Find where the given text appears and provide that cell's center as (X, Y) coordinate. 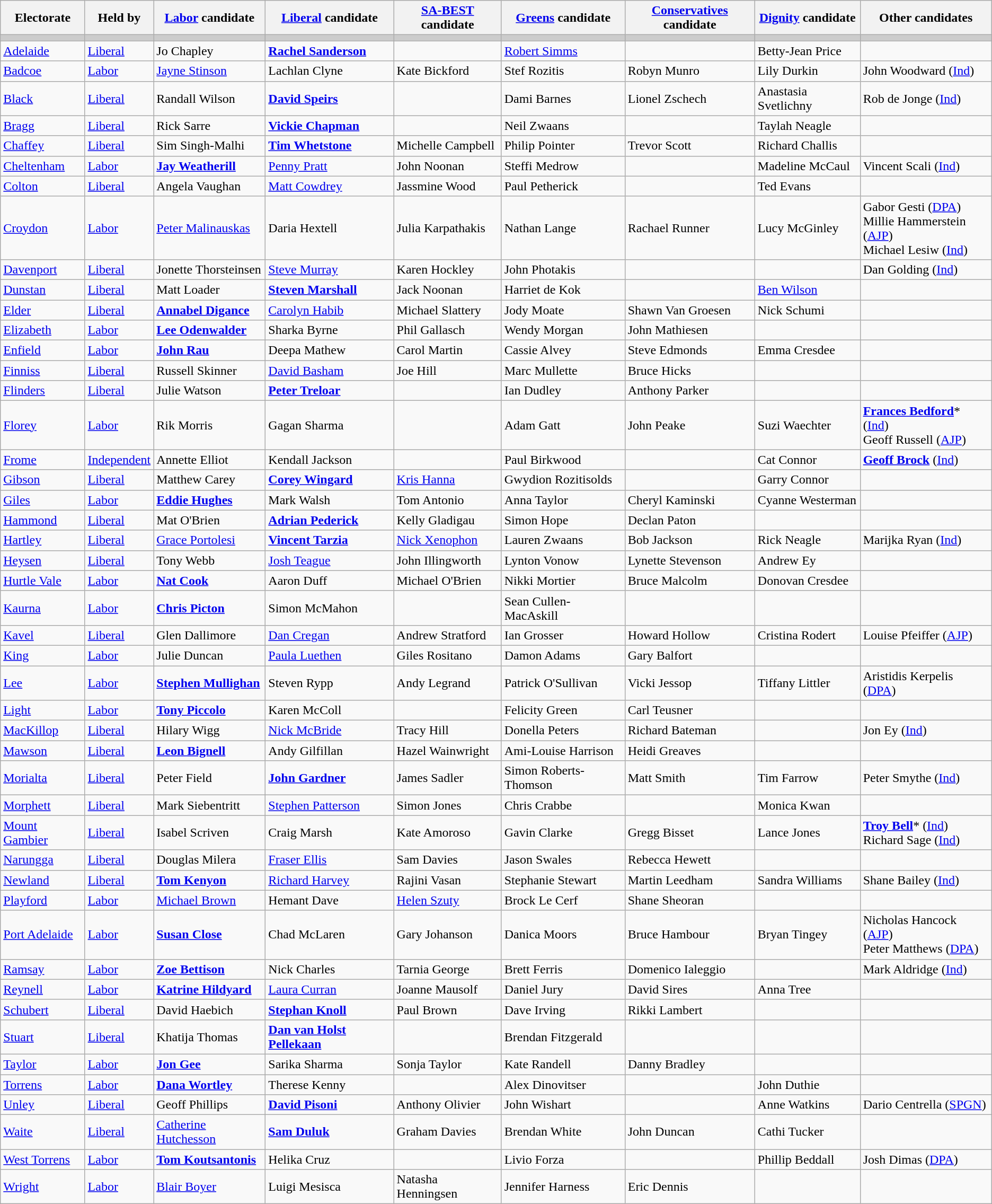
Mount Gambier (42, 832)
Karen Hockley (447, 269)
Electorate (42, 18)
Alex Dinovitser (563, 1084)
Florey (42, 425)
Gwydion Rozitisolds (563, 480)
Shane Bailey (Ind) (926, 880)
Donella Peters (563, 731)
Jay Weatherill (210, 166)
David Haebich (210, 1009)
Katrine Hildyard (210, 989)
Vickie Chapman (330, 126)
Kavel (42, 635)
Lucy McGinley (808, 228)
Steven Rypp (330, 683)
Jassmine Wood (447, 186)
Labor candidate (210, 18)
John Illingworth (447, 560)
Schubert (42, 1009)
Andrew Stratford (447, 635)
Sean Cullen-MacAskill (563, 608)
Penny Pratt (330, 166)
Rick Sarre (210, 126)
Gagan Sharma (330, 425)
Martin Leedham (690, 880)
Peter Smythe (Ind) (926, 778)
Catherine Hutchesson (210, 1132)
Therese Kenny (330, 1084)
Paula Luethen (330, 655)
Geoff Phillips (210, 1105)
Hazel Wainwright (447, 751)
Anna Taylor (563, 500)
Chris Picton (210, 608)
Troy Bell* (Ind)Richard Sage (Ind) (926, 832)
Playford (42, 900)
Lauren Zwaans (563, 540)
Louise Pfeiffer (AJP) (926, 635)
Wendy Morgan (563, 330)
Tarnia George (447, 969)
Jon Ey (Ind) (926, 731)
Cyanne Westerman (808, 500)
Cat Connor (808, 460)
Adam Gatt (563, 425)
Susan Close (210, 935)
Mark Walsh (330, 500)
Anastasia Svetlichny (808, 99)
Greens candidate (563, 18)
Morphett (42, 805)
Neil Zwaans (563, 126)
Douglas Milera (210, 860)
Stuart (42, 1037)
Simon Hope (563, 520)
Dan Golding (Ind) (926, 269)
Bob Jackson (690, 540)
Aaron Duff (330, 581)
Taylor (42, 1064)
Other candidates (926, 18)
Matt Cowdrey (330, 186)
Fraser Ellis (330, 860)
Jon Gee (210, 1064)
Kate Bickford (447, 71)
Taylah Neagle (808, 126)
Enfield (42, 350)
Blair Boyer (210, 1187)
Annette Elliot (210, 460)
Paul Birkwood (563, 460)
Sonja Taylor (447, 1064)
Nathan Lange (563, 228)
Andrew Ey (808, 560)
Tony Piccolo (210, 710)
Annabel Digance (210, 310)
Michelle Campbell (447, 146)
Richard Challis (808, 146)
Ian Grosser (563, 635)
Reynell (42, 989)
Vincent Scali (Ind) (926, 166)
Matthew Carey (210, 480)
Mat O'Brien (210, 520)
Conservatives candidate (690, 18)
Anthony Parker (690, 391)
Kendall Jackson (330, 460)
Natasha Henningsen (447, 1187)
Brock Le Cerf (563, 900)
Dignity candidate (808, 18)
Kris Hanna (447, 480)
John Rau (210, 350)
Glen Dallimore (210, 635)
Sam Davies (447, 860)
Badcoe (42, 71)
Andy Gilfillan (330, 751)
Simon Jones (447, 805)
Elizabeth (42, 330)
Nikki Mortier (563, 581)
Matt Loader (210, 289)
Suzi Waechter (808, 425)
Dan Cregan (330, 635)
Hemant Dave (330, 900)
Helen Szuty (447, 900)
Cheltenham (42, 166)
Jody Moate (563, 310)
Laura Curran (330, 989)
Ramsay (42, 969)
Cassie Alvey (563, 350)
Simon McMahon (330, 608)
Khatija Thomas (210, 1037)
Monica Kwan (808, 805)
Lachlan Clyne (330, 71)
Geoff Brock (Ind) (926, 460)
Jennifer Harness (563, 1187)
Ben Wilson (808, 289)
Betty-Jean Price (808, 51)
David Pisoni (330, 1105)
Bryan Tingey (808, 935)
Dave Irving (563, 1009)
Brendan Fitzgerald (563, 1037)
Jonette Thorsteinsen (210, 269)
Josh Teague (330, 560)
Nick McBride (330, 731)
John Wishart (563, 1105)
Frances Bedford* (Ind) Geoff Russell (AJP) (926, 425)
Paul Brown (447, 1009)
Bruce Malcolm (690, 581)
Morialta (42, 778)
Nick Xenophon (447, 540)
Stef Rozitis (563, 71)
Stephanie Stewart (563, 880)
Sim Singh-Malhi (210, 146)
Eric Dennis (690, 1187)
Vincent Tarzia (330, 540)
Cathi Tucker (808, 1132)
Peter Treloar (330, 391)
Harriet de Kok (563, 289)
Bragg (42, 126)
Tom Kenyon (210, 880)
Daniel Jury (563, 989)
Mawson (42, 751)
Torrens (42, 1084)
Gary Balfort (690, 655)
Dami Barnes (563, 99)
John Mathiesen (690, 330)
Hartley (42, 540)
SA-BEST candidate (447, 18)
Chad McLaren (330, 935)
Marc Mullette (563, 371)
Sam Duluk (330, 1132)
Rikki Lambert (690, 1009)
David Sires (690, 989)
King (42, 655)
Eddie Hughes (210, 500)
John Noonan (447, 166)
Grace Portolesi (210, 540)
Tom Antonio (447, 500)
Stephan Knoll (330, 1009)
John Duncan (690, 1132)
Anne Watkins (808, 1105)
Lily Durkin (808, 71)
Nicholas Hancock (AJP)Peter Matthews (DPA) (926, 935)
Croydon (42, 228)
Rachel Sanderson (330, 51)
Liberal candidate (330, 18)
Trevor Scott (690, 146)
Sharka Byrne (330, 330)
Flinders (42, 391)
Chaffey (42, 146)
Tracy Hill (447, 731)
Lynton Vonow (563, 560)
Hammond (42, 520)
Tiffany Littler (808, 683)
Port Adelaide (42, 935)
Black (42, 99)
Finniss (42, 371)
Craig Marsh (330, 832)
Bruce Hicks (690, 371)
Nat Cook (210, 581)
Felicity Green (563, 710)
Light (42, 710)
Mark Aldridge (Ind) (926, 969)
Peter Field (210, 778)
Steffi Medrow (563, 166)
Stephen Patterson (330, 805)
Matt Smith (690, 778)
Lance Jones (808, 832)
Rik Morris (210, 425)
Declan Paton (690, 520)
Brett Ferris (563, 969)
Elder (42, 310)
Gary Johanson (447, 935)
Ami-Louise Harrison (563, 751)
Angela Vaughan (210, 186)
Ted Evans (808, 186)
Emma Cresdee (808, 350)
Gibson (42, 480)
Garry Connor (808, 480)
Leon Bignell (210, 751)
Graham Davies (447, 1132)
Steve Edmonds (690, 350)
John Woodward (Ind) (926, 71)
Gavin Clarke (563, 832)
Deepa Mathew (330, 350)
Livio Forza (563, 1159)
West Torrens (42, 1159)
Cheryl Kaminski (690, 500)
Lionel Zschech (690, 99)
Paul Petherick (563, 186)
Jack Noonan (447, 289)
Independent (119, 460)
Dario Centrella (SPGN) (926, 1105)
Steve Murray (330, 269)
John Gardner (330, 778)
Joe Hill (447, 371)
David Basham (330, 371)
Sandra Williams (808, 880)
Shane Sheoran (690, 900)
Rajini Vasan (447, 880)
Jason Swales (563, 860)
Rebecca Hewett (690, 860)
Corey Wingard (330, 480)
MacKillop (42, 731)
Ian Dudley (563, 391)
Phil Gallasch (447, 330)
Newland (42, 880)
Lee (42, 683)
Julie Watson (210, 391)
Dan van Holst Pellekaan (330, 1037)
Hilary Wigg (210, 731)
Carl Teusner (690, 710)
Frome (42, 460)
Tim Whetstone (330, 146)
Gregg Bisset (690, 832)
Josh Dimas (DPA) (926, 1159)
Anthony Olivier (447, 1105)
Simon Roberts-Thomson (563, 778)
David Speirs (330, 99)
Philip Pointer (563, 146)
Lynette Stevenson (690, 560)
Danica Moors (563, 935)
Bruce Hambour (690, 935)
Damon Adams (563, 655)
Anna Tree (808, 989)
Kelly Gladigau (447, 520)
Michael O'Brien (447, 581)
Helika Cruz (330, 1159)
Michael Brown (210, 900)
Patrick O'Sullivan (563, 683)
Dunstan (42, 289)
Chris Crabbe (563, 805)
Phillip Beddall (808, 1159)
Wright (42, 1187)
Steven Marshall (330, 289)
Howard Hollow (690, 635)
Luigi Mesisca (330, 1187)
Randall Wilson (210, 99)
Davenport (42, 269)
Tom Koutsantonis (210, 1159)
Unley (42, 1105)
Brendan White (563, 1132)
Joanne Mausolf (447, 989)
Lee Odenwalder (210, 330)
Aristidis Kerpelis (DPA) (926, 683)
Jayne Stinson (210, 71)
Domenico Ialeggio (690, 969)
Dana Wortley (210, 1084)
John Photakis (563, 269)
Madeline McCaul (808, 166)
Kate Amoroso (447, 832)
Sarika Sharma (330, 1064)
Vicki Jessop (690, 683)
Nick Schumi (808, 310)
Gabor Gesti (DPA)Millie Hammerstein (AJP)Michael Lesiw (Ind) (926, 228)
Stephen Mullighan (210, 683)
Zoe Bettison (210, 969)
Giles Rositano (447, 655)
Colton (42, 186)
Adrian Pederick (330, 520)
Waite (42, 1132)
Donovan Cresdee (808, 581)
Carol Martin (447, 350)
John Peake (690, 425)
Tony Webb (210, 560)
Shawn Van Groesen (690, 310)
Danny Bradley (690, 1064)
Adelaide (42, 51)
Marijka Ryan (Ind) (926, 540)
Mark Siebentritt (210, 805)
Nick Charles (330, 969)
Richard Harvey (330, 880)
John Duthie (808, 1084)
Heidi Greaves (690, 751)
Held by (119, 18)
Robert Simms (563, 51)
Daria Hextell (330, 228)
Julia Karpathakis (447, 228)
Rick Neagle (808, 540)
Rob de Jonge (Ind) (926, 99)
Michael Slattery (447, 310)
Kaurna (42, 608)
Carolyn Habib (330, 310)
Giles (42, 500)
Cristina Rodert (808, 635)
Kate Randell (563, 1064)
Rachael Runner (690, 228)
Tim Farrow (808, 778)
Richard Bateman (690, 731)
Karen McColl (330, 710)
Heysen (42, 560)
Julie Duncan (210, 655)
Hurtle Vale (42, 581)
Russell Skinner (210, 371)
Isabel Scriven (210, 832)
Andy Legrand (447, 683)
James Sadler (447, 778)
Jo Chapley (210, 51)
Peter Malinauskas (210, 228)
Narungga (42, 860)
Robyn Munro (690, 71)
